Detect which cell encompasses the target text, then output its (X, Y) center coordinate. 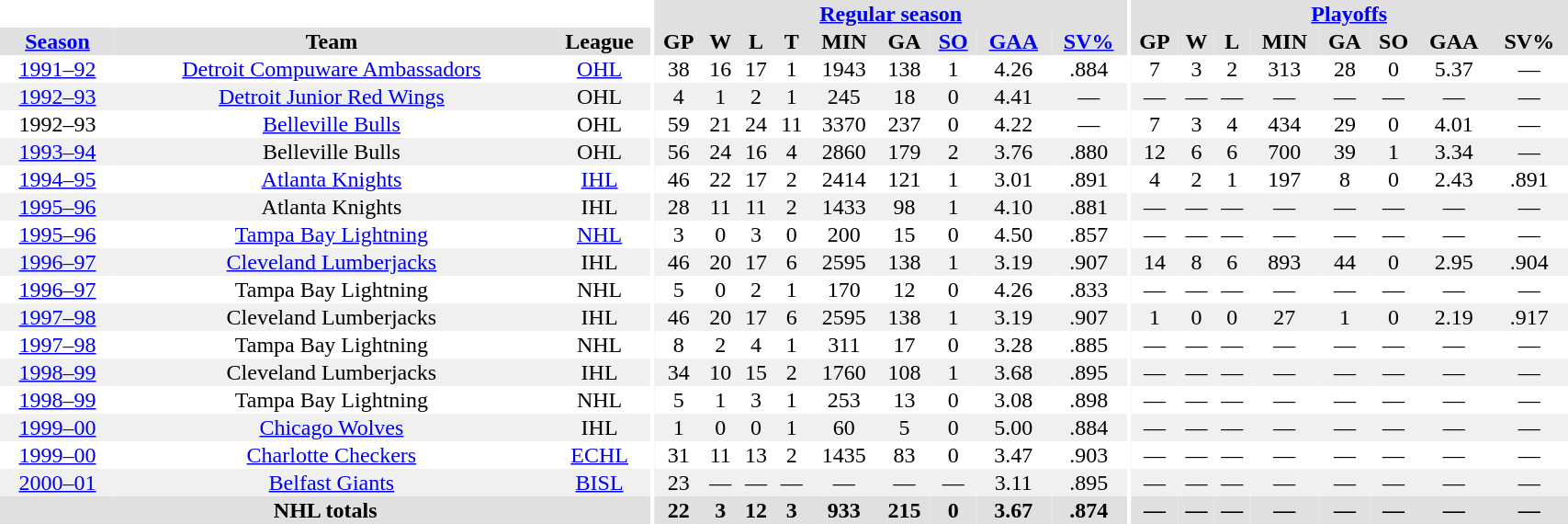
3.08 (1014, 400)
18 (904, 97)
237 (904, 124)
Team (332, 41)
ECHL (600, 455)
933 (843, 510)
311 (843, 345)
.874 (1089, 510)
893 (1284, 262)
39 (1345, 152)
253 (843, 400)
League (600, 41)
Charlotte Checkers (332, 455)
.833 (1089, 290)
.903 (1089, 455)
.857 (1089, 234)
1943 (843, 69)
44 (1345, 262)
.881 (1089, 207)
NHL totals (325, 510)
3.68 (1014, 372)
1433 (843, 207)
.880 (1089, 152)
313 (1284, 69)
31 (679, 455)
434 (1284, 124)
T (792, 41)
Detroit Compuware Ambassadors (332, 69)
14 (1155, 262)
10 (720, 372)
197 (1284, 179)
3.67 (1014, 510)
.917 (1529, 317)
1760 (843, 372)
21 (720, 124)
245 (843, 97)
59 (679, 124)
121 (904, 179)
3.47 (1014, 455)
Season (57, 41)
2.95 (1453, 262)
170 (843, 290)
108 (904, 372)
4.01 (1453, 124)
83 (904, 455)
4.22 (1014, 124)
700 (1284, 152)
4.50 (1014, 234)
.898 (1089, 400)
2860 (843, 152)
3.28 (1014, 345)
60 (843, 427)
4.41 (1014, 97)
5.37 (1453, 69)
23 (679, 483)
215 (904, 510)
2000–01 (57, 483)
Chicago Wolves (332, 427)
2414 (843, 179)
200 (843, 234)
1994–95 (57, 179)
179 (904, 152)
Belfast Giants (332, 483)
3.34 (1453, 152)
56 (679, 152)
1993–94 (57, 152)
2.43 (1453, 179)
3.76 (1014, 152)
98 (904, 207)
3.01 (1014, 179)
3.11 (1014, 483)
29 (1345, 124)
.885 (1089, 345)
38 (679, 69)
34 (679, 372)
Regular season (891, 14)
Playoffs (1348, 14)
1991–92 (57, 69)
2.19 (1453, 317)
BISL (600, 483)
5.00 (1014, 427)
.904 (1529, 262)
27 (1284, 317)
4.10 (1014, 207)
Detroit Junior Red Wings (332, 97)
1435 (843, 455)
3370 (843, 124)
